From the cell containing the given text, extract its center point as [x, y] coordinate. 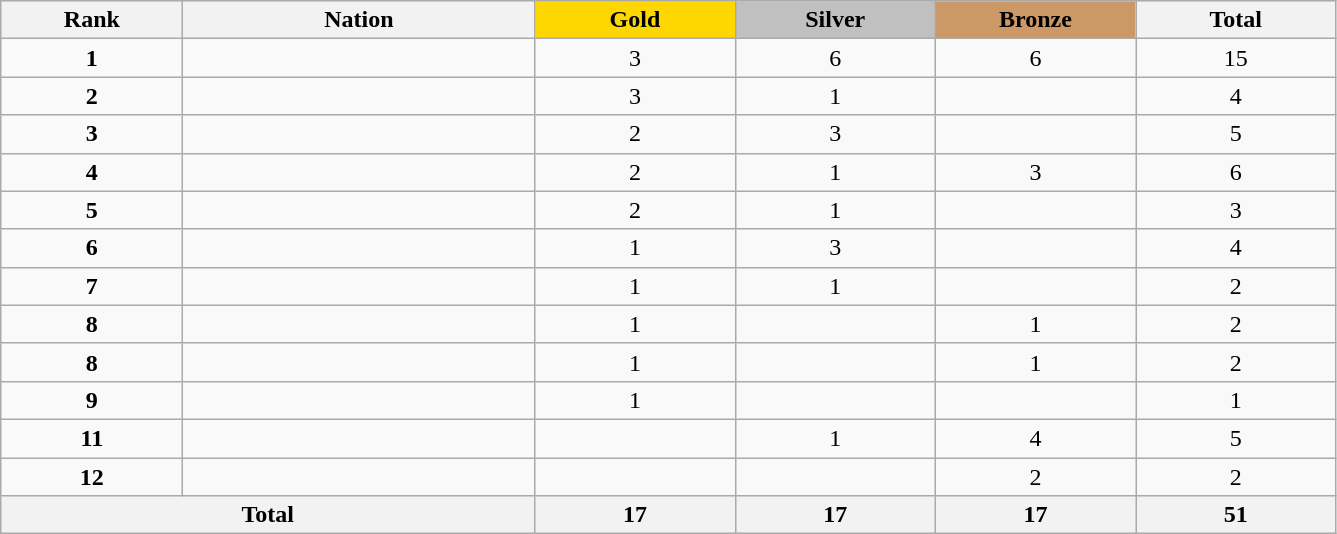
51 [1236, 515]
Bronze [1035, 20]
12 [92, 477]
Nation [359, 20]
9 [92, 400]
Gold [635, 20]
Silver [835, 20]
Rank [92, 20]
7 [92, 286]
15 [1236, 58]
11 [92, 438]
